Locate the cell with the specified text and output its [x, y] center coordinate. 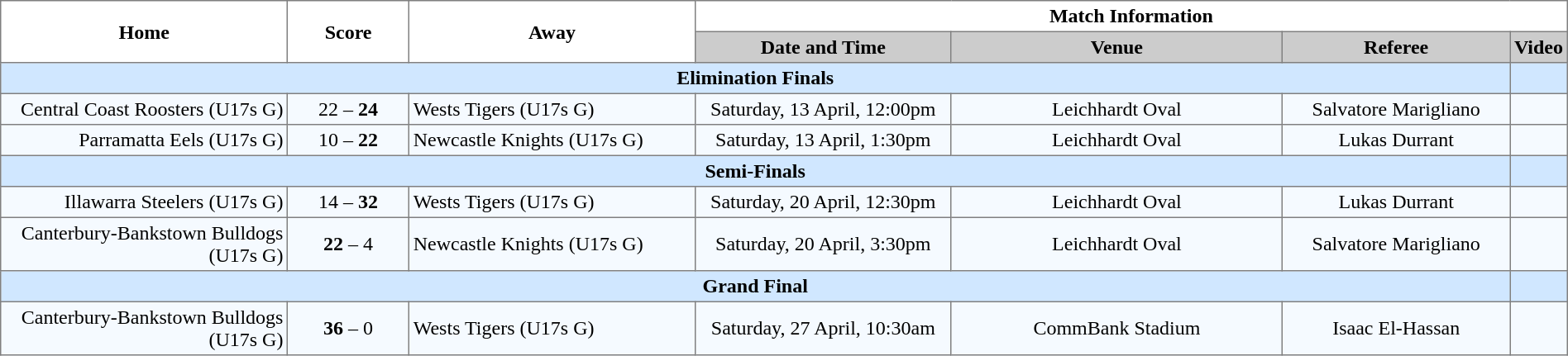
Referee [1396, 47]
Saturday, 13 April, 1:30pm [823, 140]
Saturday, 13 April, 12:00pm [823, 109]
Away [552, 31]
Saturday, 20 April, 12:30pm [823, 202]
Score [349, 31]
CommBank Stadium [1116, 328]
Saturday, 27 April, 10:30am [823, 328]
Semi-Finals [756, 171]
Venue [1116, 47]
10 – 22 [349, 140]
14 – 32 [349, 202]
22 – 4 [349, 244]
36 – 0 [349, 328]
Home [144, 31]
22 – 24 [349, 109]
Date and Time [823, 47]
Grand Final [756, 287]
Elimination Finals [756, 78]
Isaac El-Hassan [1396, 328]
Central Coast Roosters (U17s G) [144, 109]
Match Information [1131, 17]
Video [1539, 47]
Illawarra Steelers (U17s G) [144, 202]
Parramatta Eels (U17s G) [144, 140]
Saturday, 20 April, 3:30pm [823, 244]
